For the text-containing cell, return its midpoint in (X, Y) coordinate format. 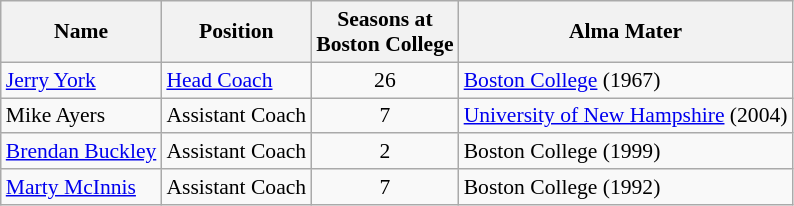
Seasons atBoston College (384, 32)
Mike Ayers (82, 116)
26 (384, 80)
Boston College (1992) (626, 187)
Boston College (1999) (626, 152)
Head Coach (236, 80)
Alma Mater (626, 32)
Name (82, 32)
2 (384, 152)
University of New Hampshire (2004) (626, 116)
Brendan Buckley (82, 152)
Marty McInnis (82, 187)
Position (236, 32)
Jerry York (82, 80)
Boston College (1967) (626, 80)
